Find where the given text appears and provide that cell's center as (X, Y) coordinate. 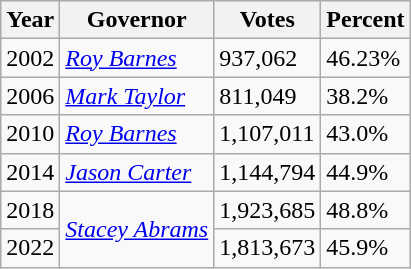
Jason Carter (137, 172)
1,144,794 (268, 172)
Percent (366, 20)
44.9% (366, 172)
2018 (30, 210)
1,107,011 (268, 134)
45.9% (366, 248)
2022 (30, 248)
Governor (137, 20)
Votes (268, 20)
2002 (30, 58)
38.2% (366, 96)
Stacey Abrams (137, 229)
Year (30, 20)
2010 (30, 134)
Mark Taylor (137, 96)
48.8% (366, 210)
2014 (30, 172)
46.23% (366, 58)
1,923,685 (268, 210)
43.0% (366, 134)
811,049 (268, 96)
1,813,673 (268, 248)
937,062 (268, 58)
2006 (30, 96)
